Find where the given text appears and provide that cell's center as [X, Y] coordinate. 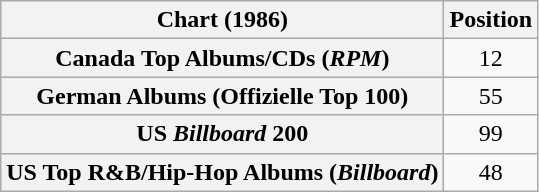
12 [491, 58]
Position [491, 20]
US Billboard 200 [222, 134]
German Albums (Offizielle Top 100) [222, 96]
US Top R&B/Hip-Hop Albums (Billboard) [222, 172]
48 [491, 172]
99 [491, 134]
55 [491, 96]
Chart (1986) [222, 20]
Canada Top Albums/CDs (RPM) [222, 58]
